Find where the given text appears and provide that cell's center as [X, Y] coordinate. 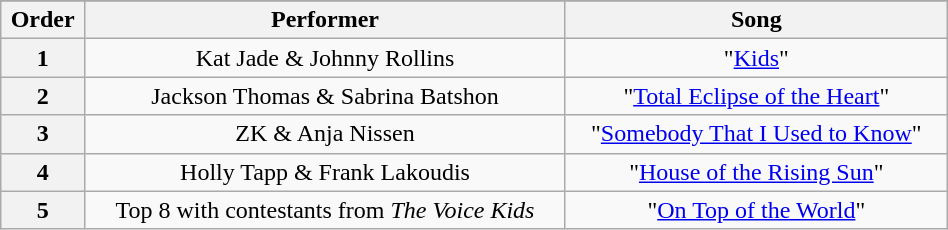
Holly Tapp & Frank Lakoudis [326, 172]
3 [43, 134]
Jackson Thomas & Sabrina Batshon [326, 96]
Song [756, 20]
"Somebody That I Used to Know" [756, 134]
ZK & Anja Nissen [326, 134]
Top 8 with contestants from The Voice Kids [326, 210]
Order [43, 20]
4 [43, 172]
"Total Eclipse of the Heart" [756, 96]
"On Top of the World" [756, 210]
1 [43, 58]
5 [43, 210]
Kat Jade & Johnny Rollins [326, 58]
"Kids" [756, 58]
2 [43, 96]
"House of the Rising Sun" [756, 172]
Performer [326, 20]
